Pinpoint the cell where the given text exists, returning its (x, y) midpoint coordinate. 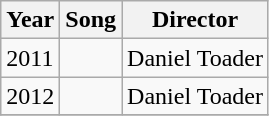
2011 (30, 58)
2012 (30, 96)
Song (91, 20)
Year (30, 20)
Director (196, 20)
